Extract the (x, y) coordinate from the center of the cell holding the provided text.  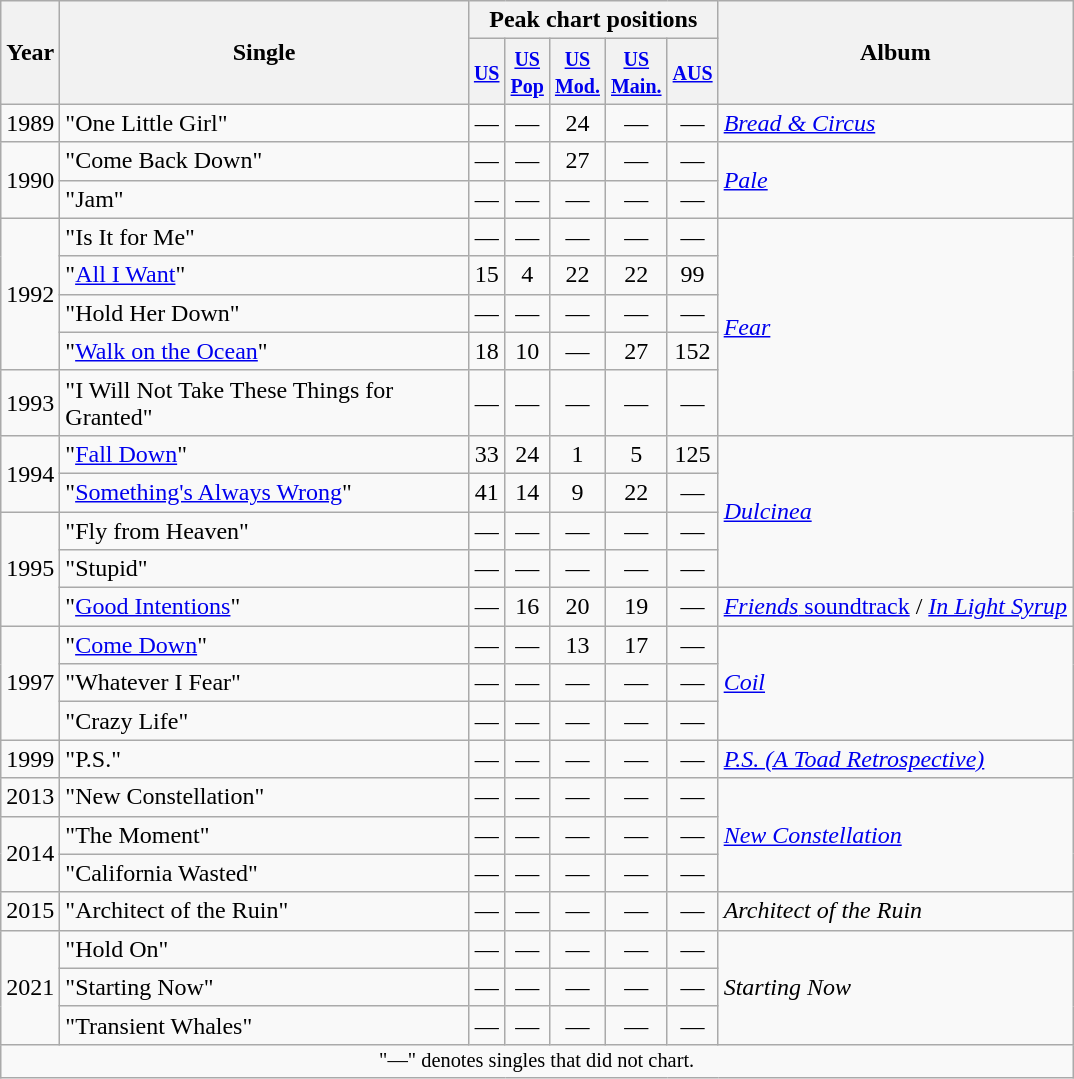
"Architect of the Ruin" (264, 911)
"Is It for Me" (264, 237)
Coil (895, 683)
"All I Want" (264, 275)
99 (692, 275)
New Constellation (895, 835)
"Starting Now" (264, 987)
1997 (30, 683)
"One Little Girl" (264, 123)
"Come Down" (264, 645)
14 (527, 492)
Single (264, 52)
5 (636, 454)
Bread & Circus (895, 123)
2013 (30, 797)
"Fly from Heaven" (264, 531)
Friends soundtrack / In Light Syrup (895, 607)
"P.S." (264, 759)
"Jam" (264, 199)
"Come Back Down" (264, 161)
2015 (30, 911)
33 (486, 454)
1990 (30, 180)
15 (486, 275)
P.S. (A Toad Retrospective) (895, 759)
Architect of the Ruin (895, 911)
Fear (895, 326)
Starting Now (895, 987)
9 (577, 492)
USPop (527, 72)
"Hold Her Down" (264, 313)
"Hold On" (264, 949)
125 (692, 454)
"Something's Always Wrong" (264, 492)
US (486, 72)
13 (577, 645)
1995 (30, 569)
Peak chart positions (593, 20)
4 (527, 275)
1 (577, 454)
AUS (692, 72)
"Crazy Life" (264, 721)
"Good Intentions" (264, 607)
18 (486, 351)
1999 (30, 759)
"Whatever I Fear" (264, 683)
1989 (30, 123)
US Mod. (577, 72)
"California Wasted" (264, 873)
152 (692, 351)
"—" denotes singles that did not chart. (537, 1061)
41 (486, 492)
1994 (30, 473)
Pale (895, 180)
1993 (30, 402)
"Stupid" (264, 569)
20 (577, 607)
"Transient Whales" (264, 1025)
17 (636, 645)
USMain. (636, 72)
10 (527, 351)
1992 (30, 294)
Year (30, 52)
"The Moment" (264, 835)
Album (895, 52)
19 (636, 607)
2021 (30, 987)
2014 (30, 854)
"Walk on the Ocean" (264, 351)
Dulcinea (895, 511)
"New Constellation" (264, 797)
"I Will Not Take These Things for Granted" (264, 402)
"Fall Down" (264, 454)
16 (527, 607)
